For the text-containing cell, return its midpoint in (x, y) coordinate format. 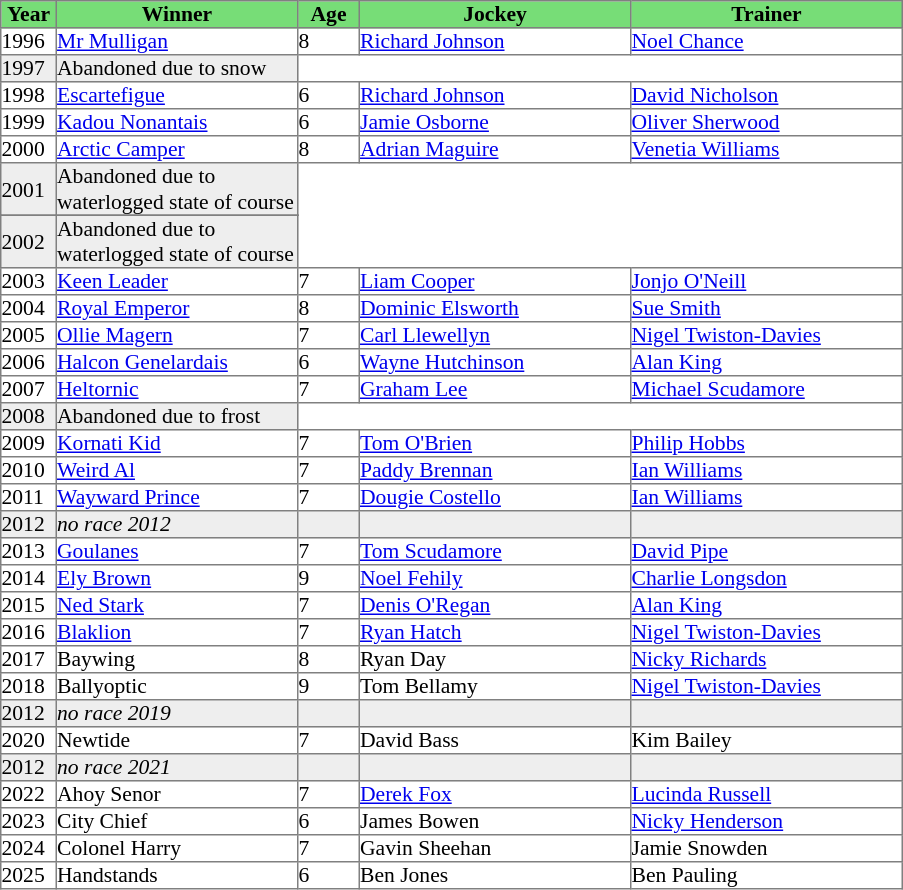
2013 (29, 552)
2002 (29, 241)
2025 (29, 876)
Ben Jones (495, 876)
Oliver Sherwood (767, 122)
Ned Stark (177, 606)
Nicky Henderson (767, 822)
2005 (29, 336)
Wayward Prince (177, 498)
no race 2021 (177, 768)
2001 (29, 189)
Gavin Sheehan (495, 848)
Ollie Magern (177, 336)
Royal Emperor (177, 308)
David Bass (495, 740)
Arctic Camper (177, 150)
1999 (29, 122)
2003 (29, 282)
Ryan Day (495, 660)
2022 (29, 794)
Tom Scudamore (495, 552)
Weird Al (177, 470)
Ryan Hatch (495, 632)
Handstands (177, 876)
Ahoy Senor (177, 794)
Halcon Genelardais (177, 362)
City Chief (177, 822)
1996 (29, 42)
2016 (29, 632)
Sue Smith (767, 308)
no race 2019 (177, 714)
Tom O'Brien (495, 444)
Carl Llewellyn (495, 336)
Escartefigue (177, 96)
Baywing (177, 660)
2018 (29, 686)
Lucinda Russell (767, 794)
Kadou Nonantais (177, 122)
2011 (29, 498)
Jamie Osborne (495, 122)
no race 2012 (177, 524)
2009 (29, 444)
Heltornic (177, 390)
Jockey (495, 14)
Jonjo O'Neill (767, 282)
2015 (29, 606)
Noel Fehily (495, 578)
Newtide (177, 740)
David Nicholson (767, 96)
Mr Mulligan (177, 42)
Ben Pauling (767, 876)
Paddy Brennan (495, 470)
2006 (29, 362)
Winner (177, 14)
Philip Hobbs (767, 444)
1997 (29, 68)
Ballyoptic (177, 686)
Abandoned due to frost (177, 416)
2014 (29, 578)
Goulanes (177, 552)
2004 (29, 308)
Denis O'Regan (495, 606)
Jamie Snowden (767, 848)
Colonel Harry (177, 848)
Trainer (767, 14)
Wayne Hutchinson (495, 362)
Kim Bailey (767, 740)
Noel Chance (767, 42)
Venetia Williams (767, 150)
Michael Scudamore (767, 390)
Charlie Longsdon (767, 578)
Year (29, 14)
2024 (29, 848)
Graham Lee (495, 390)
2008 (29, 416)
2007 (29, 390)
Blaklion (177, 632)
Nicky Richards (767, 660)
1998 (29, 96)
James Bowen (495, 822)
Adrian Maguire (495, 150)
Keen Leader (177, 282)
Ely Brown (177, 578)
Dougie Costello (495, 498)
2010 (29, 470)
Liam Cooper (495, 282)
2000 (29, 150)
Abandoned due to snow (177, 68)
Tom Bellamy (495, 686)
Derek Fox (495, 794)
Dominic Elsworth (495, 308)
Kornati Kid (177, 444)
David Pipe (767, 552)
2017 (29, 660)
2023 (29, 822)
Age (329, 14)
2020 (29, 740)
